Return the [x, y] coordinate for the center point of the cell that contains the specified text.  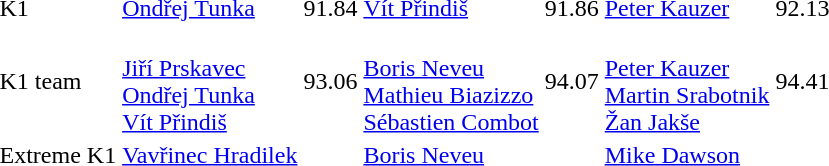
Jiří PrskavecOndřej TunkaVít Přindiš [210, 82]
Peter KauzerMartin SrabotnikŽan Jakše [687, 82]
94.07 [572, 82]
Boris NeveuMathieu BiazizzoSébastien Combot [451, 82]
93.06 [330, 82]
